Output the [X, Y] coordinate of the center of the cell containing the given text.  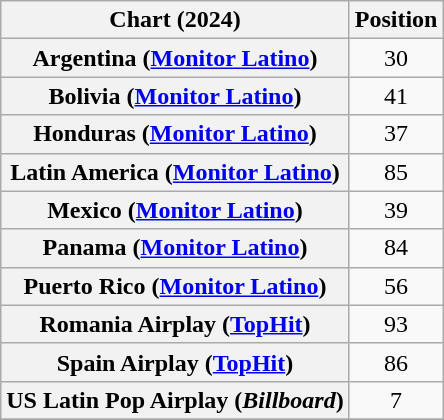
56 [396, 286]
39 [396, 210]
Panama (Monitor Latino) [175, 248]
Honduras (Monitor Latino) [175, 134]
Spain Airplay (TopHit) [175, 362]
US Latin Pop Airplay (Billboard) [175, 400]
7 [396, 400]
93 [396, 324]
Chart (2024) [175, 20]
Argentina (Monitor Latino) [175, 58]
30 [396, 58]
37 [396, 134]
Bolivia (Monitor Latino) [175, 96]
Romania Airplay (TopHit) [175, 324]
Latin America (Monitor Latino) [175, 172]
Position [396, 20]
Mexico (Monitor Latino) [175, 210]
84 [396, 248]
85 [396, 172]
41 [396, 96]
86 [396, 362]
Puerto Rico (Monitor Latino) [175, 286]
